Pinpoint the cell where the given text exists, returning its [x, y] midpoint coordinate. 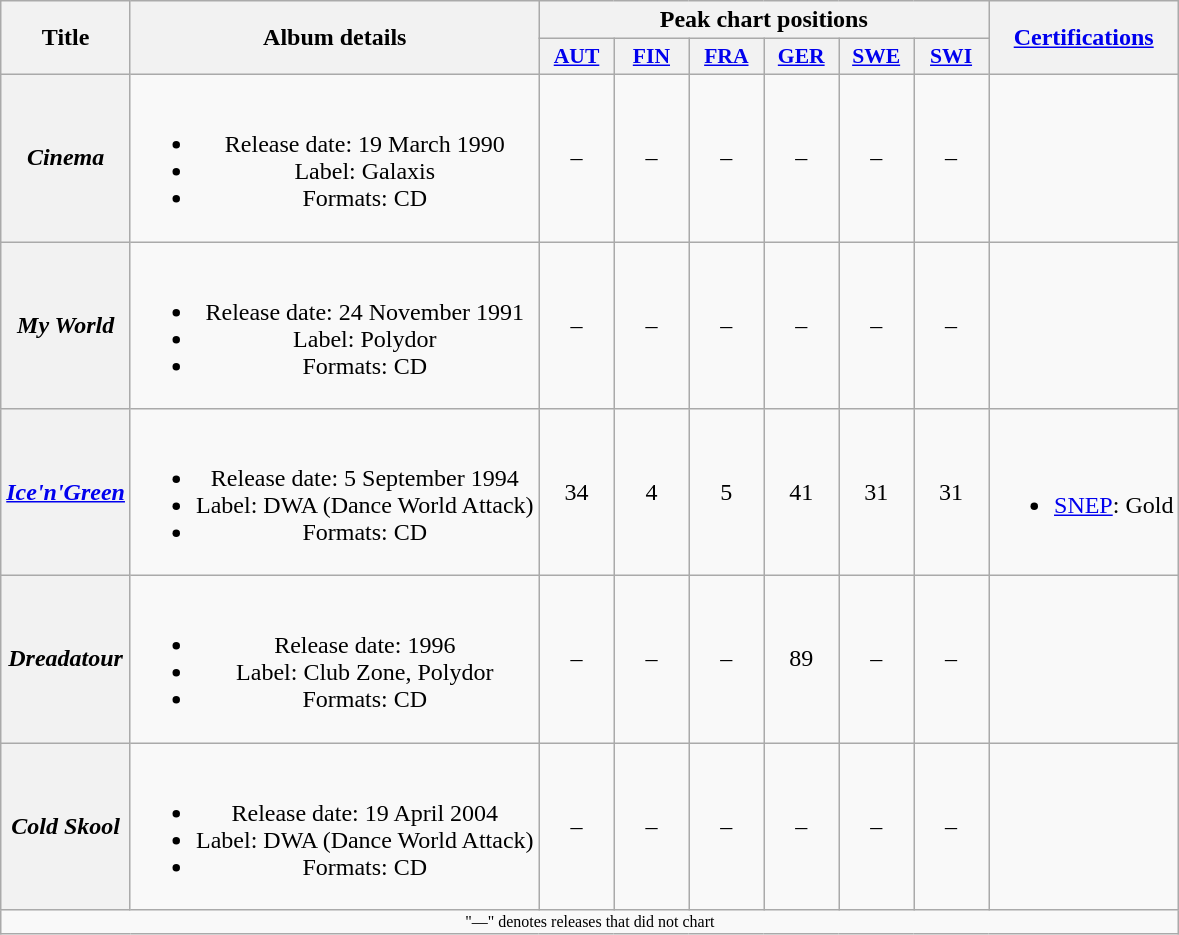
Release date: 19 March 1990Label: GalaxisFormats: CD [334, 158]
Album details [334, 38]
SNEP: Gold [1083, 492]
Title [66, 38]
Release date: 5 September 1994Label: DWA (Dance World Attack)Formats: CD [334, 492]
89 [802, 660]
Release date: 1996Label: Club Zone, PolydorFormats: CD [334, 660]
Cold Skool [66, 826]
4 [652, 492]
GER [802, 57]
Release date: 24 November 1991Label: PolydorFormats: CD [334, 326]
41 [802, 492]
SWI [952, 57]
FIN [652, 57]
5 [726, 492]
FRA [726, 57]
Release date: 19 April 2004Label: DWA (Dance World Attack)Formats: CD [334, 826]
"—" denotes releases that did not chart [590, 922]
34 [576, 492]
Dreadatour [66, 660]
AUT [576, 57]
Ice'n'Green [66, 492]
Certifications [1083, 38]
My World [66, 326]
Cinema [66, 158]
SWE [876, 57]
Peak chart positions [764, 20]
